Detect which cell encompasses the target text, then output its [x, y] center coordinate. 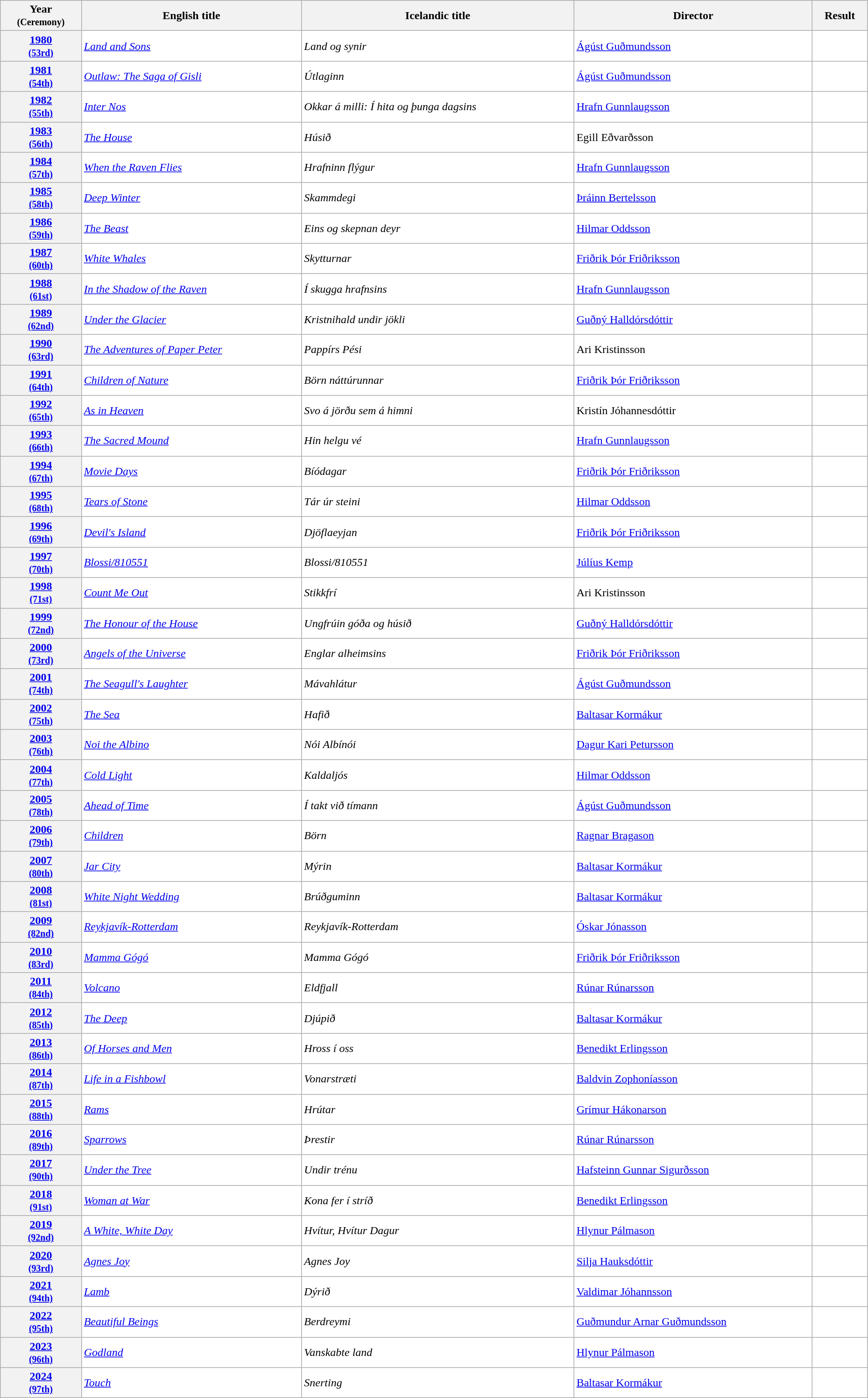
1983(56th) [41, 137]
The Sacred Mound [191, 441]
Englar alheimsins [438, 654]
Hin helgu vé [438, 441]
2022(95th) [41, 1321]
The Beast [191, 228]
1989(62nd) [41, 319]
2006(79th) [41, 836]
As in Heaven [191, 411]
2005(78th) [41, 805]
Children [191, 836]
1993(66th) [41, 441]
A White, White Day [191, 1231]
Í takt við tímann [438, 805]
2013(86th) [41, 1049]
Eldfjall [438, 988]
Þrestir [438, 1139]
2009(82nd) [41, 927]
Svo á jörðu sem á himni [438, 411]
1991(64th) [41, 380]
The Deep [191, 1018]
Vonarstræti [438, 1079]
Valdimar Jóhannsson [693, 1292]
Hrafninn flýgur [438, 167]
Undir trénu [438, 1170]
Of Horses and Men [191, 1049]
Under the Tree [191, 1170]
2014(87th) [41, 1079]
Óskar Jónasson [693, 927]
Cold Light [191, 775]
Count Me Out [191, 593]
Eins og skepnan deyr [438, 228]
1992(65th) [41, 411]
Life in a Fishbowl [191, 1079]
Deep Winter [191, 198]
Icelandic title [438, 16]
Þráinn Bertelsson [693, 198]
Year(Ceremony) [41, 16]
Mávahlátur [438, 684]
2015(88th) [41, 1109]
2018(91st) [41, 1200]
2004(77th) [41, 775]
Vanskabte land [438, 1352]
Mýrin [438, 866]
Children of Nature [191, 380]
Börn [438, 836]
Grímur Hákonarson [693, 1109]
1985(58th) [41, 198]
Beautiful Beings [191, 1321]
In the Shadow of the Raven [191, 289]
1994(67th) [41, 472]
Brúðguminn [438, 897]
2011(84th) [41, 988]
Guðmundur Arnar Guðmundsson [693, 1321]
Hafsteinn Gunnar Sigurðsson [693, 1170]
2003(76th) [41, 744]
Hrútar [438, 1109]
Dýrið [438, 1292]
Volcano [191, 988]
Tár úr steini [438, 501]
Rams [191, 1109]
Stikkfrí [438, 593]
The Sea [191, 714]
Hafið [438, 714]
Djöflaeyjan [438, 532]
2017(90th) [41, 1170]
Touch [191, 1383]
1998(71st) [41, 593]
Hvítur, Hvítur Dagur [438, 1231]
Egill Eðvarðsson [693, 137]
Kristnihald undir jökli [438, 319]
Land og synir [438, 46]
Result [840, 16]
Dagur Kari Petursson [693, 744]
1988(61st) [41, 289]
Útlaginn [438, 77]
Okkar á milli: Í hita og þunga dagsins [438, 106]
2020(93rd) [41, 1261]
Kristín Jóhannesdóttir [693, 411]
Sparrows [191, 1139]
2001(74th) [41, 684]
Kaldaljós [438, 775]
Börn náttúrunnar [438, 380]
2008(81st) [41, 897]
Ragnar Bragason [693, 836]
Berdreymi [438, 1321]
The House [191, 137]
The Seagull's Laughter [191, 684]
White Whales [191, 259]
1987(60th) [41, 259]
The Honour of the House [191, 623]
1982(55th) [41, 106]
The Adventures of Paper Peter [191, 349]
Woman at War [191, 1200]
Hross í oss [438, 1049]
Nói Albínói [438, 744]
Skytturnar [438, 259]
Pappírs Pési [438, 349]
Movie Days [191, 472]
Angels of the Universe [191, 654]
Outlaw: The Saga of Gisli [191, 77]
Land and Sons [191, 46]
2023(96th) [41, 1352]
Lamb [191, 1292]
Ungfrúin góða og húsið [438, 623]
Bíódagar [438, 472]
Snerting [438, 1383]
When the Raven Flies [191, 167]
Skammdegi [438, 198]
2021(94th) [41, 1292]
Í skugga hrafnsins [438, 289]
Húsið [438, 137]
Silja Hauksdóttir [693, 1261]
1980(53rd) [41, 46]
1997(70th) [41, 562]
2007(80th) [41, 866]
Tears of Stone [191, 501]
2010(83rd) [41, 957]
Djúpið [438, 1018]
Baldvin Zophoníasson [693, 1079]
1995(68th) [41, 501]
White Night Wedding [191, 897]
Under the Glacier [191, 319]
2019(92nd) [41, 1231]
1981(54th) [41, 77]
2016(89th) [41, 1139]
Director [693, 16]
2002(75th) [41, 714]
1996(69th) [41, 532]
2000(73rd) [41, 654]
1984(57th) [41, 167]
1986(59th) [41, 228]
2024(97th) [41, 1383]
Jar City [191, 866]
Júlíus Kemp [693, 562]
2012(85th) [41, 1018]
Godland [191, 1352]
Kona fer í stríð [438, 1200]
1999(72nd) [41, 623]
Devil's Island [191, 532]
Noi the Albino [191, 744]
1990(63rd) [41, 349]
Ahead of Time [191, 805]
Inter Nos [191, 106]
English title [191, 16]
